For the text-containing cell, return its midpoint in [X, Y] coordinate format. 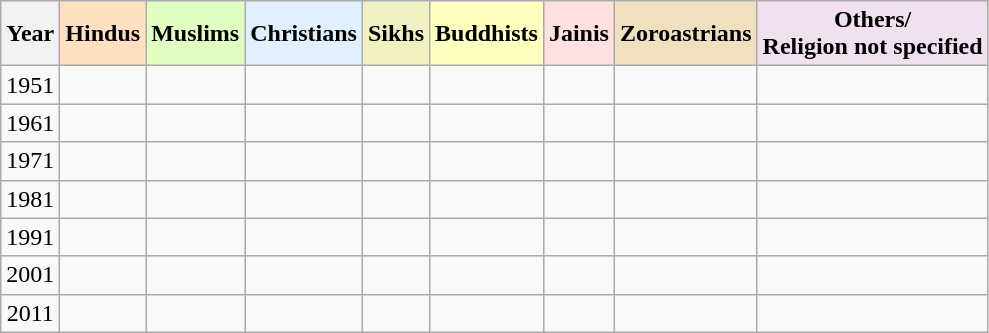
Sikhs [396, 34]
1971 [30, 161]
1991 [30, 237]
1951 [30, 85]
Jainis [578, 34]
Year [30, 34]
Buddhists [487, 34]
2011 [30, 313]
Zoroastrians [686, 34]
2001 [30, 275]
Muslims [196, 34]
Christians [304, 34]
1961 [30, 123]
1981 [30, 199]
Others/Religion not specified [872, 34]
Hindus [103, 34]
